Return [X, Y] of the center of cell containing provided text 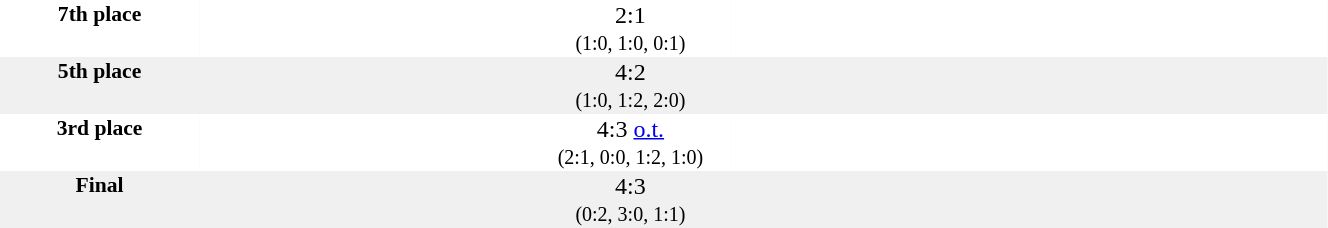
2:1(1:0, 1:0, 0:1) [630, 28]
3rd place [100, 142]
4:3(0:2, 3:0, 1:1) [630, 200]
5th place [100, 86]
4:3 o.t.(2:1, 0:0, 1:2, 1:0) [630, 142]
7th place [100, 28]
Final [100, 200]
4:2(1:0, 1:2, 2:0) [630, 86]
